Capture the cell that displays the provided text and extract its (X, Y) central coordinate. 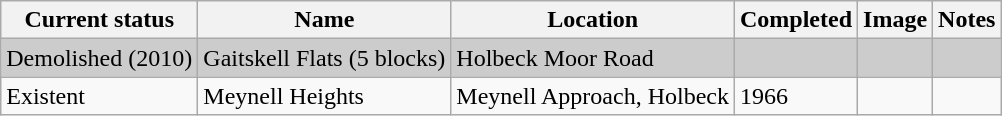
Location (593, 20)
Completed (796, 20)
1966 (796, 96)
Existent (100, 96)
Notes (967, 20)
Current status (100, 20)
Meynell Approach, Holbeck (593, 96)
Meynell Heights (324, 96)
Demolished (2010) (100, 58)
Holbeck Moor Road (593, 58)
Gaitskell Flats (5 blocks) (324, 58)
Name (324, 20)
Image (896, 20)
